Scan for the cell matching the given text and deliver its [X, Y] coordinate at center. 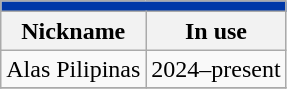
In use [216, 31]
2024–present [216, 69]
Alas Pilipinas [74, 69]
Nickname [74, 31]
